Extract the [x, y] coordinate from the center of the cell holding the provided text.  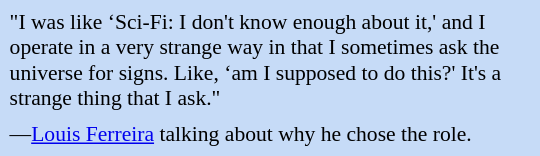
—Louis Ferreira talking about why he chose the role. [270, 134]
